For the text-containing cell, return its midpoint in [x, y] coordinate format. 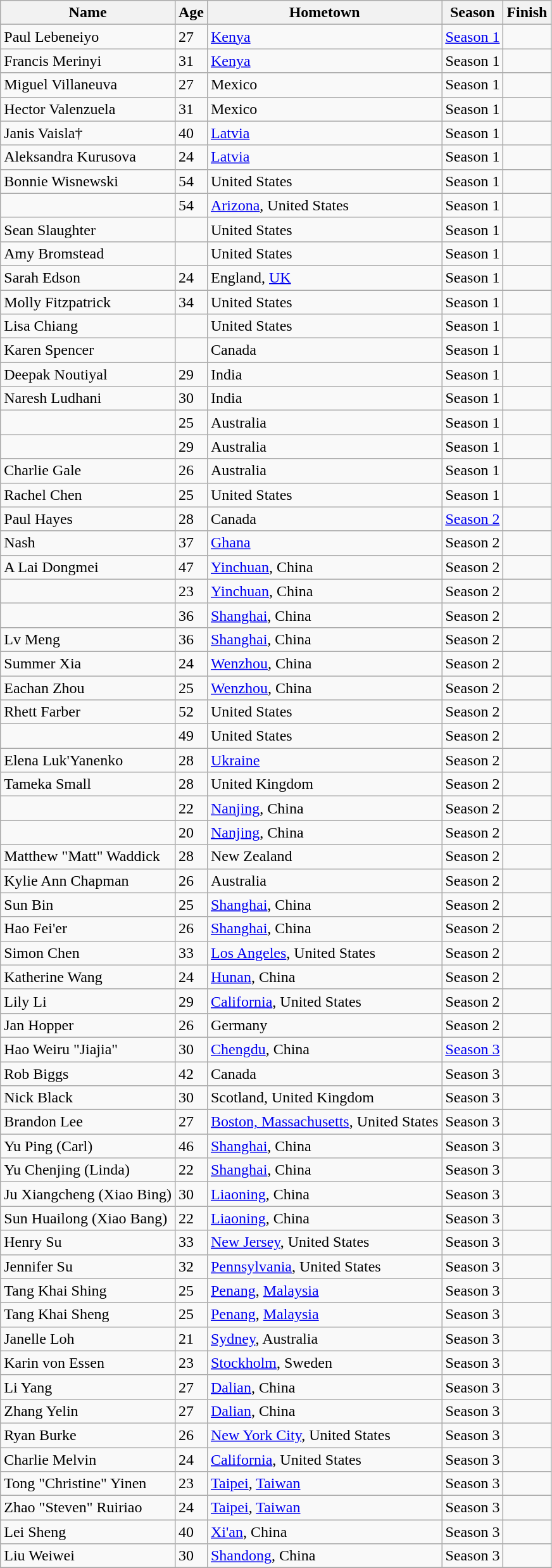
42 [191, 1074]
Paul Lebeneiyo [88, 37]
Sarah Edson [88, 277]
Yu Ping (Carl) [88, 1146]
Tang Khai Shing [88, 1291]
Karin von Essen [88, 1363]
New Jersey, United States [324, 1242]
Hao Weiru "Jiajia" [88, 1049]
Finish [527, 13]
Eachan Zhou [88, 687]
Pennsylvania, United States [324, 1266]
Paul Hayes [88, 519]
New York City, United States [324, 1435]
Sean Slaughter [88, 229]
49 [191, 736]
Molly Fitzpatrick [88, 302]
Hometown [324, 13]
Ryan Burke [88, 1435]
A Lai Dongmei [88, 567]
Miguel Villaneuva [88, 85]
Francis Merinyi [88, 61]
Kylie Ann Chapman [88, 881]
Zhao "Steven" Ruiriao [88, 1508]
Rob Biggs [88, 1074]
Tang Khai Sheng [88, 1315]
21 [191, 1339]
Hector Valenzuela [88, 109]
20 [191, 832]
32 [191, 1266]
Jennifer Su [88, 1266]
Ju Xiangcheng (Xiao Bing) [88, 1194]
Matthew "Matt" Waddick [88, 857]
Lei Sheng [88, 1532]
Rachel Chen [88, 495]
Nash [88, 543]
Lv Meng [88, 639]
Scotland, United Kingdom [324, 1098]
Aleksandra Kurusova [88, 157]
New Zealand [324, 857]
Arizona, United States [324, 205]
Hunan, China [324, 977]
Name [88, 13]
Zhang Yelin [88, 1411]
37 [191, 543]
Simon Chen [88, 953]
Boston, Massachusetts, United States [324, 1122]
Xi'an, China [324, 1532]
Brandon Lee [88, 1122]
Germany [324, 1025]
Karen Spencer [88, 350]
Lily Li [88, 1001]
United Kingdom [324, 784]
Sydney, Australia [324, 1339]
Summer Xia [88, 663]
Hao Fei'er [88, 929]
Bonnie Wisnewski [88, 181]
Liu Weiwei [88, 1556]
Yu Chenjing (Linda) [88, 1170]
Henry Su [88, 1242]
Amy Bromstead [88, 253]
Tameka Small [88, 784]
Janis Vaisla† [88, 133]
Elena Luk'Yanenko [88, 760]
34 [191, 302]
Sun Bin [88, 905]
52 [191, 712]
Katherine Wang [88, 977]
Charlie Gale [88, 471]
46 [191, 1146]
Tong "Christine" Yinen [88, 1484]
Nick Black [88, 1098]
Rhett Farber [88, 712]
Age [191, 13]
Jan Hopper [88, 1025]
Sun Huailong (Xiao Bang) [88, 1218]
Deepak Noutiyal [88, 374]
Shandong, China [324, 1556]
Season [472, 13]
Chengdu, China [324, 1049]
England, UK [324, 277]
Stockholm, Sweden [324, 1363]
Li Yang [88, 1387]
47 [191, 567]
Janelle Loh [88, 1339]
Los Angeles, United States [324, 953]
Lisa Chiang [88, 326]
Naresh Ludhani [88, 398]
Charlie Melvin [88, 1459]
Ukraine [324, 760]
Ghana [324, 543]
